Identify which cell holds the provided text, then report its (X, Y) central coordinate. 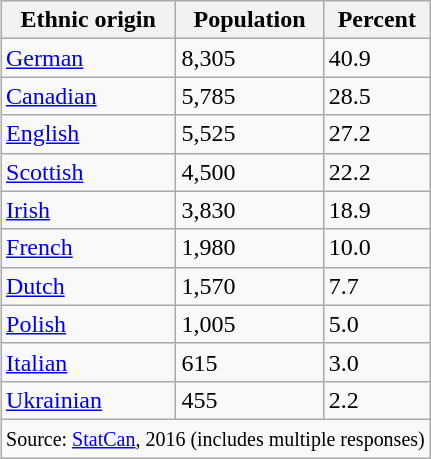
French (88, 248)
5,525 (250, 134)
English (88, 134)
8,305 (250, 58)
Scottish (88, 172)
Dutch (88, 286)
18.9 (376, 210)
1,980 (250, 248)
5.0 (376, 324)
Irish (88, 210)
5,785 (250, 96)
German (88, 58)
Source: StatCan, 2016 (includes multiple responses) (215, 438)
7.7 (376, 286)
4,500 (250, 172)
455 (250, 400)
28.5 (376, 96)
Canadian (88, 96)
40.9 (376, 58)
2.2 (376, 400)
10.0 (376, 248)
Population (250, 20)
Ukrainian (88, 400)
Polish (88, 324)
Ethnic origin (88, 20)
615 (250, 362)
Italian (88, 362)
27.2 (376, 134)
Percent (376, 20)
1,005 (250, 324)
22.2 (376, 172)
3,830 (250, 210)
1,570 (250, 286)
3.0 (376, 362)
